Output the (x, y) coordinate of the center of the cell containing the given text.  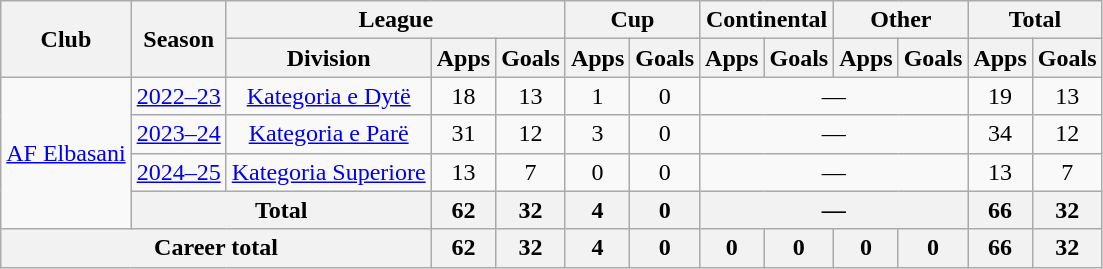
Continental (767, 20)
Club (66, 39)
AF Elbasani (66, 153)
Cup (632, 20)
Season (178, 39)
18 (463, 96)
Kategoria e Dytë (328, 96)
19 (1000, 96)
2022–23 (178, 96)
Other (901, 20)
Career total (216, 248)
Kategoria Superiore (328, 172)
2023–24 (178, 134)
3 (597, 134)
League (396, 20)
34 (1000, 134)
2024–25 (178, 172)
Kategoria e Parë (328, 134)
31 (463, 134)
1 (597, 96)
Division (328, 58)
